Capture the cell that displays the provided text and extract its [x, y] central coordinate. 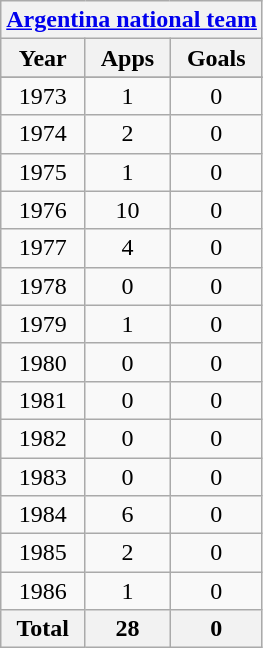
1983 [43, 477]
Apps [128, 58]
1982 [43, 438]
1976 [43, 210]
6 [128, 515]
Argentina national team [132, 20]
1984 [43, 515]
1975 [43, 172]
10 [128, 210]
1978 [43, 286]
4 [128, 248]
1977 [43, 248]
1985 [43, 553]
Goals [216, 58]
1973 [43, 96]
28 [128, 629]
1979 [43, 324]
1981 [43, 400]
Year [43, 58]
1974 [43, 134]
1986 [43, 591]
Total [43, 629]
1980 [43, 362]
